Detect which cell encompasses the target text, then output its [X, Y] center coordinate. 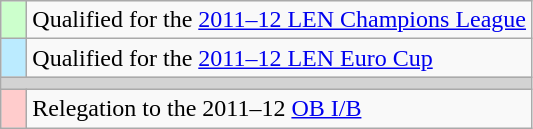
Qualified for the 2011–12 LEN Euro Cup [280, 58]
Relegation to the 2011–12 OB I/B [280, 108]
Qualified for the 2011–12 LEN Champions League [280, 20]
